Return the (X, Y) coordinate for the center point of the cell that contains the specified text.  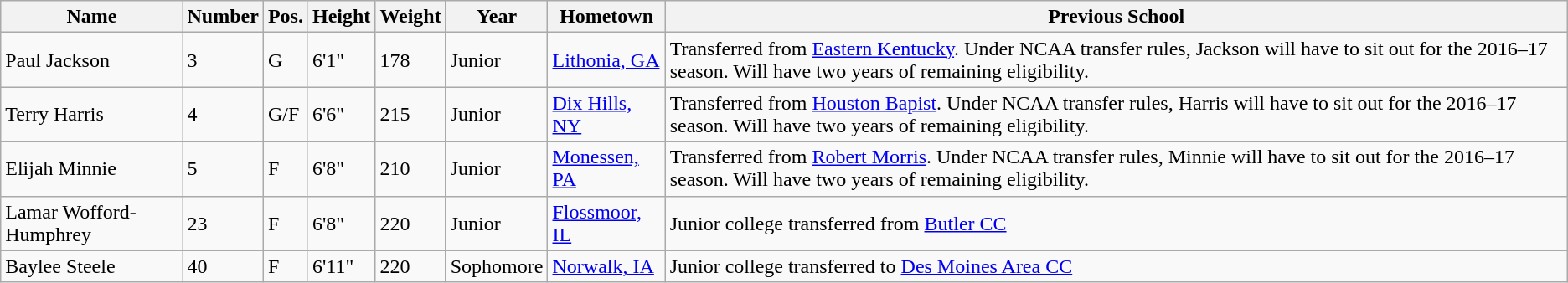
40 (223, 266)
Dix Hills, NY (606, 114)
6'11" (341, 266)
Terry Harris (92, 114)
Flossmoor, IL (606, 223)
4 (223, 114)
Lithonia, GA (606, 60)
Lamar Wofford-Humphrey (92, 223)
Paul Jackson (92, 60)
Junior college transferred from Butler CC (1116, 223)
6'6" (341, 114)
23 (223, 223)
215 (410, 114)
Pos. (285, 17)
210 (410, 169)
Sophomore (497, 266)
Hometown (606, 17)
Baylee Steele (92, 266)
G (285, 60)
Name (92, 17)
Norwalk, IA (606, 266)
Year (497, 17)
Monessen, PA (606, 169)
3 (223, 60)
178 (410, 60)
Elijah Minnie (92, 169)
Junior college transferred to Des Moines Area CC (1116, 266)
G/F (285, 114)
Height (341, 17)
Number (223, 17)
5 (223, 169)
Weight (410, 17)
6'1" (341, 60)
Previous School (1116, 17)
